From the cell containing the given text, extract its center point as [x, y] coordinate. 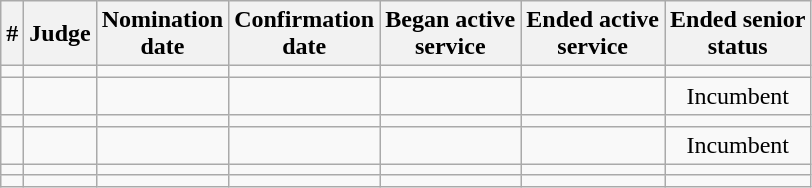
Began activeservice [450, 34]
Nominationdate [162, 34]
Confirmationdate [304, 34]
# [12, 34]
Judge [60, 34]
Ended seniorstatus [737, 34]
Ended activeservice [593, 34]
